Capture the cell that displays the provided text and extract its (X, Y) central coordinate. 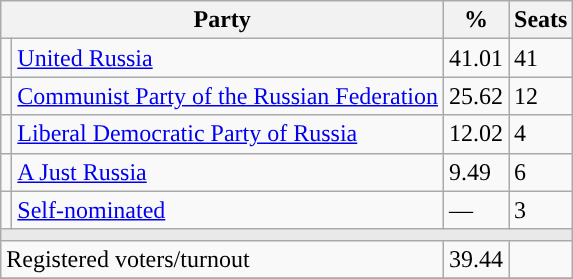
— (476, 210)
Self-nominated (228, 210)
41 (541, 58)
9.49 (476, 172)
4 (541, 134)
6 (541, 172)
Liberal Democratic Party of Russia (228, 134)
12.02 (476, 134)
Party (222, 20)
Communist Party of the Russian Federation (228, 96)
41.01 (476, 58)
Seats (541, 20)
39.44 (476, 259)
3 (541, 210)
Registered voters/turnout (222, 259)
12 (541, 96)
United Russia (228, 58)
A Just Russia (228, 172)
25.62 (476, 96)
% (476, 20)
